For the text-containing cell, return its midpoint in [x, y] coordinate format. 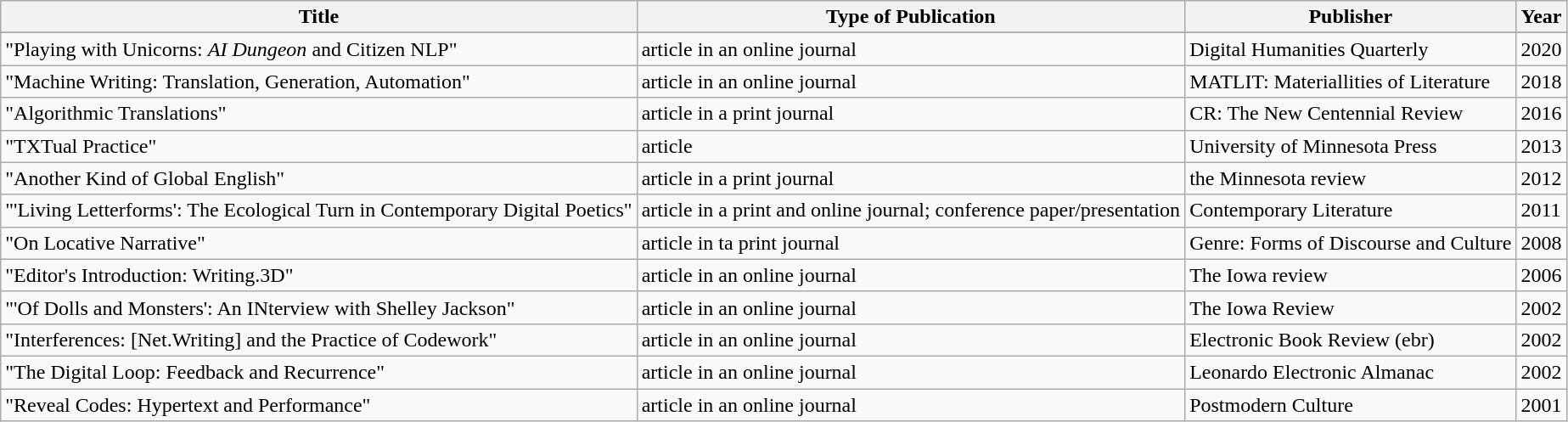
"Interferences: [Net.Writing] and the Practice of Codework" [319, 340]
"Reveal Codes: Hypertext and Performance" [319, 405]
The Iowa Review [1351, 307]
"'Of Dolls and Monsters': An INterview with Shelley Jackson" [319, 307]
Contemporary Literature [1351, 211]
The Iowa review [1351, 275]
2012 [1542, 178]
Genre: Forms of Discourse and Culture [1351, 243]
2013 [1542, 146]
article [910, 146]
"TXTual Practice" [319, 146]
Type of Publication [910, 17]
2006 [1542, 275]
"'Living Letterforms': The Ecological Turn in Contemporary Digital Poetics" [319, 211]
University of Minnesota Press [1351, 146]
"Algorithmic Translations" [319, 114]
2001 [1542, 405]
Leonardo Electronic Almanac [1351, 372]
Digital Humanities Quarterly [1351, 49]
2020 [1542, 49]
CR: The New Centennial Review [1351, 114]
Publisher [1351, 17]
Title [319, 17]
"The Digital Loop: Feedback and Recurrence" [319, 372]
Electronic Book Review (ebr) [1351, 340]
article in ta print journal [910, 243]
"Editor's Introduction: Writing.3D" [319, 275]
2016 [1542, 114]
Year [1542, 17]
"Another Kind of Global English" [319, 178]
2008 [1542, 243]
"Machine Writing: Translation, Generation, Automation" [319, 82]
"On Locative Narrative" [319, 243]
"Playing with Unicorns: AI Dungeon and Citizen NLP" [319, 49]
2011 [1542, 211]
the Minnesota review [1351, 178]
Postmodern Culture [1351, 405]
MATLIT: Materiallities of Literature [1351, 82]
article in a print and online journal; conference paper/presentation [910, 211]
2018 [1542, 82]
